Pinpoint the cell where the given text exists, returning its (X, Y) midpoint coordinate. 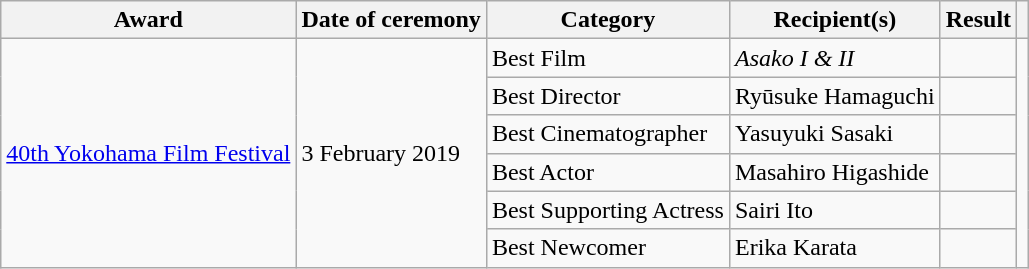
Ryūsuke Hamaguchi (834, 96)
Best Actor (608, 172)
Best Supporting Actress (608, 210)
Masahiro Higashide (834, 172)
Erika Karata (834, 248)
Sairi Ito (834, 210)
Asako I & II (834, 58)
Result (978, 20)
3 February 2019 (392, 153)
Best Cinematographer (608, 134)
Recipient(s) (834, 20)
Best Film (608, 58)
Category (608, 20)
Date of ceremony (392, 20)
Best Director (608, 96)
Best Newcomer (608, 248)
Award (148, 20)
Yasuyuki Sasaki (834, 134)
40th Yokohama Film Festival (148, 153)
